Return (X, Y) of the center of cell containing provided text 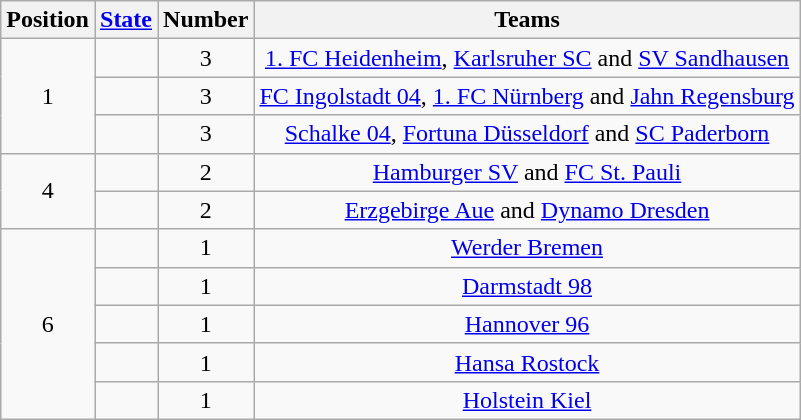
Position (48, 20)
Darmstadt 98 (527, 286)
1. FC Heidenheim, Karlsruher SC and SV Sandhausen (527, 58)
6 (48, 324)
Hamburger SV and FC St. Pauli (527, 172)
Number (206, 20)
Werder Bremen (527, 248)
Holstein Kiel (527, 400)
Hannover 96 (527, 324)
Teams (527, 20)
4 (48, 191)
Schalke 04, Fortuna Düsseldorf and SC Paderborn (527, 134)
State (126, 20)
Erzgebirge Aue and Dynamo Dresden (527, 210)
FC Ingolstadt 04, 1. FC Nürnberg and Jahn Regensburg (527, 96)
Hansa Rostock (527, 362)
